Extract the (x, y) coordinate from the center of the cell holding the provided text.  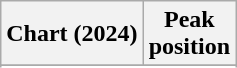
Chart (2024) (72, 34)
Peakposition (189, 34)
